Scan for the cell matching the given text and deliver its (x, y) coordinate at center. 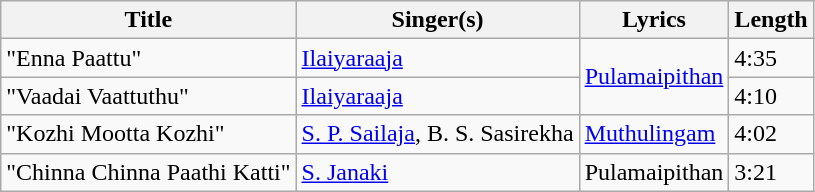
"Enna Paattu" (148, 58)
4:35 (771, 58)
Muthulingam (654, 134)
S. P. Sailaja, B. S. Sasirekha (438, 134)
4:10 (771, 96)
Lyrics (654, 20)
"Vaadai Vaattuthu" (148, 96)
Length (771, 20)
3:21 (771, 172)
"Chinna Chinna Paathi Katti" (148, 172)
Singer(s) (438, 20)
Title (148, 20)
4:02 (771, 134)
S. Janaki (438, 172)
"Kozhi Mootta Kozhi" (148, 134)
